Search for the cell housing the specified text and yield its (x, y) center coordinate. 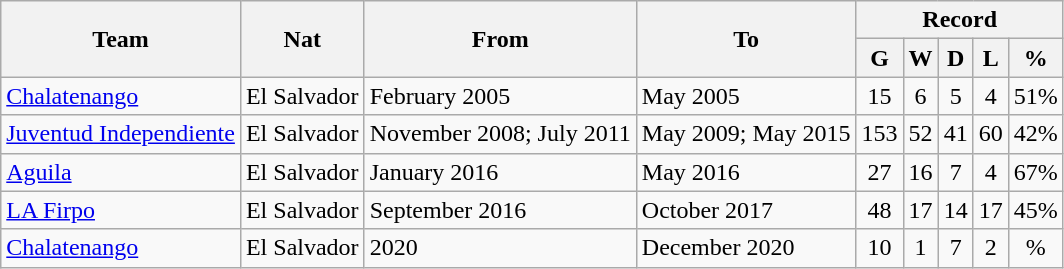
48 (880, 210)
42% (1036, 134)
January 2016 (500, 172)
May 2005 (746, 96)
16 (920, 172)
G (880, 58)
6 (920, 96)
2 (990, 248)
1 (920, 248)
41 (956, 134)
51% (1036, 96)
Juventud Independiente (121, 134)
10 (880, 248)
December 2020 (746, 248)
60 (990, 134)
45% (1036, 210)
27 (880, 172)
52 (920, 134)
67% (1036, 172)
May 2016 (746, 172)
14 (956, 210)
15 (880, 96)
Record (960, 20)
LA Firpo (121, 210)
September 2016 (500, 210)
2020 (500, 248)
From (500, 39)
D (956, 58)
February 2005 (500, 96)
Aguila (121, 172)
L (990, 58)
Team (121, 39)
W (920, 58)
Nat (302, 39)
May 2009; May 2015 (746, 134)
November 2008; July 2011 (500, 134)
153 (880, 134)
To (746, 39)
October 2017 (746, 210)
5 (956, 96)
